Pinpoint the cell where the given text exists, returning its [X, Y] midpoint coordinate. 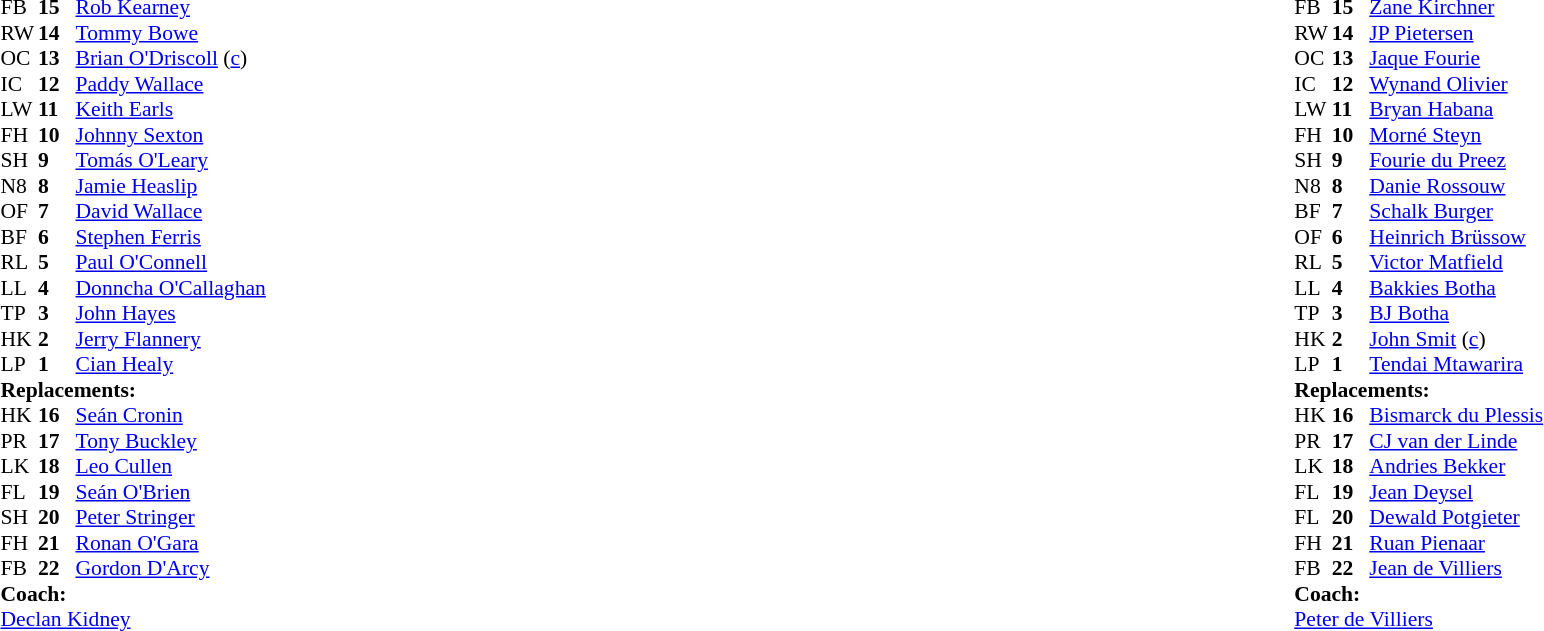
Johnny Sexton [171, 135]
Bismarck du Plessis [1456, 415]
Donncha O'Callaghan [171, 288]
JP Pietersen [1456, 33]
Peter Stringer [171, 517]
David Wallace [171, 211]
Leo Cullen [171, 467]
Fourie du Preez [1456, 161]
Victor Matfield [1456, 263]
Paddy Wallace [171, 84]
Jean Deysel [1456, 492]
Jean de Villiers [1456, 569]
Paul O'Connell [171, 263]
BJ Botha [1456, 313]
Danie Rossouw [1456, 186]
Bakkies Botha [1456, 288]
Tendai Mtawarira [1456, 365]
Tommy Bowe [171, 33]
John Smit (c) [1456, 339]
Seán Cronin [171, 415]
Gordon D'Arcy [171, 569]
Stephen Ferris [171, 237]
Schalk Burger [1456, 211]
Jaque Fourie [1456, 59]
Morné Steyn [1456, 135]
Jamie Heaslip [171, 186]
Heinrich Brüssow [1456, 237]
Ruan Pienaar [1456, 543]
Tony Buckley [171, 441]
Brian O'Driscoll (c) [171, 59]
John Hayes [171, 313]
CJ van der Linde [1456, 441]
Wynand Olivier [1456, 84]
Keith Earls [171, 109]
Andries Bekker [1456, 467]
Bryan Habana [1456, 109]
Dewald Potgieter [1456, 517]
Tomás O'Leary [171, 161]
Ronan O'Gara [171, 543]
Cian Healy [171, 365]
Jerry Flannery [171, 339]
Seán O'Brien [171, 492]
